Scan for the cell matching the given text and deliver its (x, y) coordinate at center. 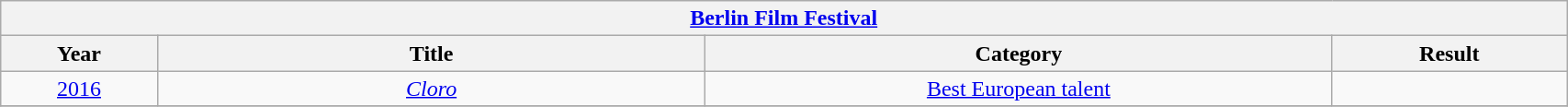
Best European talent (1019, 89)
Title (432, 53)
Berlin Film Festival (784, 18)
Result (1450, 53)
Year (79, 53)
Cloro (432, 89)
Category (1019, 53)
2016 (79, 89)
